Determine the [x, y] coordinate at the center of the cell enclosing the given text.  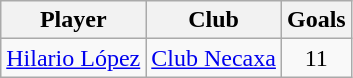
Club Necaxa [214, 58]
Hilario López [74, 58]
Player [74, 20]
Club [214, 20]
Goals [316, 20]
11 [316, 58]
